Identify which cell holds the provided text, then report its (X, Y) central coordinate. 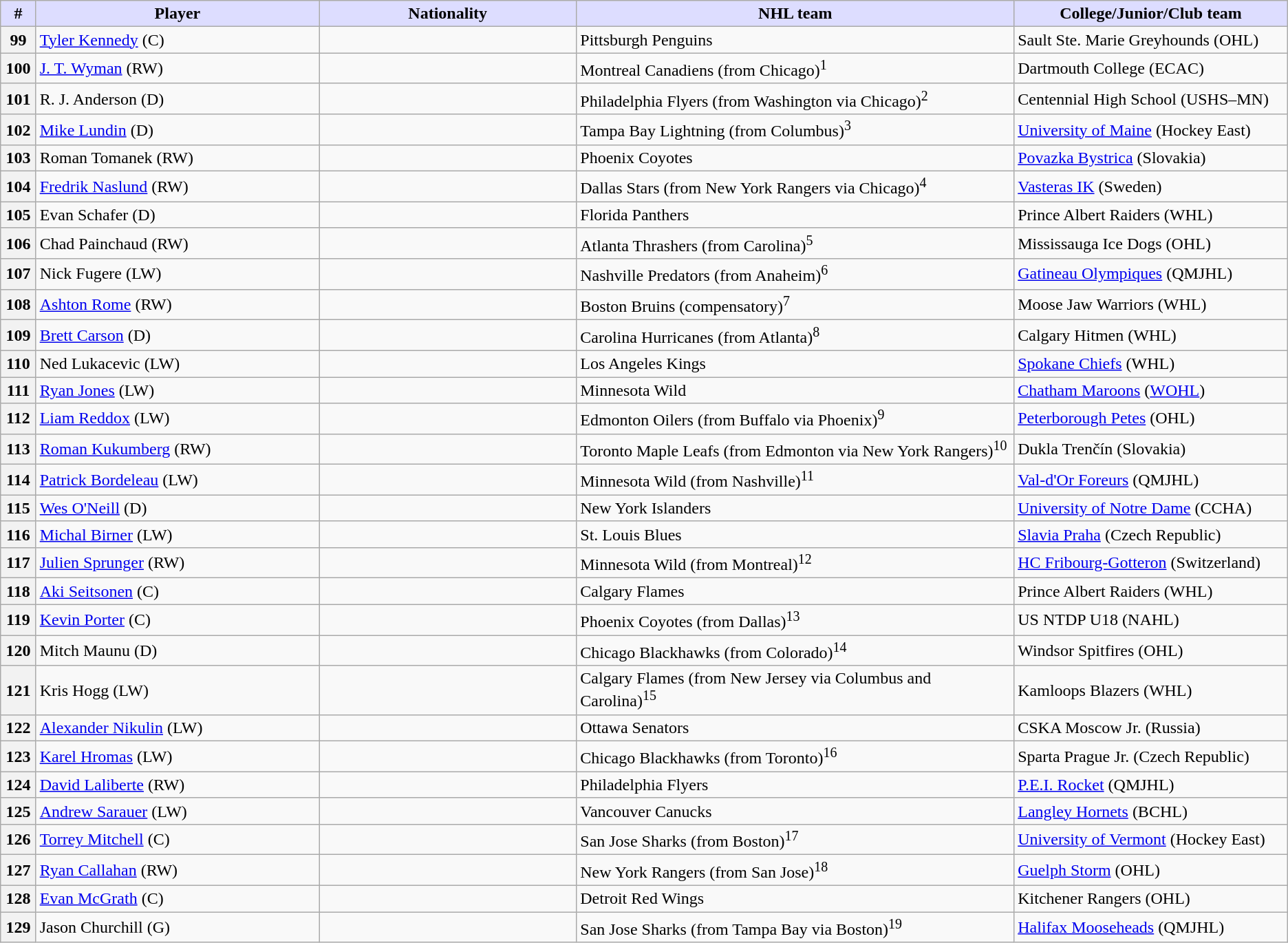
110 (18, 363)
Ashton Rome (RW) (178, 304)
124 (18, 785)
Ryan Jones (LW) (178, 390)
Guelph Storm (OHL) (1151, 870)
Edmonton Oilers (from Buffalo via Phoenix)9 (795, 418)
125 (18, 811)
Patrick Bordeleau (LW) (178, 480)
128 (18, 898)
Phoenix Coyotes (795, 158)
Calgary Flames (from New Jersey via Columbus and Carolina)15 (795, 690)
P.E.I. Rocket (QMJHL) (1151, 785)
107 (18, 274)
HC Fribourg-Gotteron (Switzerland) (1151, 563)
106 (18, 244)
Mitch Maunu (D) (178, 651)
Chicago Blackhawks (from Toronto)16 (795, 757)
University of Vermont (Hockey East) (1151, 840)
Mike Lundin (D) (178, 129)
Vasteras IK (Sweden) (1151, 187)
99 (18, 40)
Sault Ste. Marie Greyhounds (OHL) (1151, 40)
Centennial High School (USHS–MN) (1151, 99)
Calgary Hitmen (WHL) (1151, 336)
David Laliberte (RW) (178, 785)
126 (18, 840)
College/Junior/Club team (1151, 14)
Halifax Mooseheads (QMJHL) (1151, 928)
Boston Bruins (compensatory)7 (795, 304)
San Jose Sharks (from Tampa Bay via Boston)19 (795, 928)
University of Notre Dame (CCHA) (1151, 508)
Wes O'Neill (D) (178, 508)
120 (18, 651)
Fredrik Naslund (RW) (178, 187)
Nationality (448, 14)
Alexander Nikulin (LW) (178, 728)
Calgary Flames (795, 591)
Aki Seitsonen (C) (178, 591)
J. T. Wyman (RW) (178, 69)
US NTDP U18 (NAHL) (1151, 619)
Evan Schafer (D) (178, 215)
Povazka Bystrica (Slovakia) (1151, 158)
129 (18, 928)
Windsor Spitfires (OHL) (1151, 651)
R. J. Anderson (D) (178, 99)
Detroit Red Wings (795, 898)
Tampa Bay Lightning (from Columbus)3 (795, 129)
Atlanta Thrashers (from Carolina)5 (795, 244)
Dukla Trenčín (Slovakia) (1151, 449)
Mississauga Ice Dogs (OHL) (1151, 244)
Philadelphia Flyers (from Washington via Chicago)2 (795, 99)
Gatineau Olympiques (QMJHL) (1151, 274)
Ryan Callahan (RW) (178, 870)
Julien Sprunger (RW) (178, 563)
# (18, 14)
Toronto Maple Leafs (from Edmonton via New York Rangers)10 (795, 449)
Tyler Kennedy (C) (178, 40)
113 (18, 449)
119 (18, 619)
Sparta Prague Jr. (Czech Republic) (1151, 757)
115 (18, 508)
CSKA Moscow Jr. (Russia) (1151, 728)
Jason Churchill (G) (178, 928)
112 (18, 418)
121 (18, 690)
Torrey Mitchell (C) (178, 840)
116 (18, 534)
118 (18, 591)
Michal Birner (LW) (178, 534)
Spokane Chiefs (WHL) (1151, 363)
Nick Fugere (LW) (178, 274)
Chad Painchaud (RW) (178, 244)
Peterborough Petes (OHL) (1151, 418)
102 (18, 129)
100 (18, 69)
117 (18, 563)
Moose Jaw Warriors (WHL) (1151, 304)
Kamloops Blazers (WHL) (1151, 690)
Minnesota Wild (from Montreal)12 (795, 563)
111 (18, 390)
Brett Carson (D) (178, 336)
New York Islanders (795, 508)
Ned Lukacevic (LW) (178, 363)
Chatham Maroons (WOHL) (1151, 390)
Los Angeles Kings (795, 363)
Chicago Blackhawks (from Colorado)14 (795, 651)
103 (18, 158)
Ottawa Senators (795, 728)
Andrew Sarauer (LW) (178, 811)
104 (18, 187)
Kris Hogg (LW) (178, 690)
Kitchener Rangers (OHL) (1151, 898)
Dartmouth College (ECAC) (1151, 69)
NHL team (795, 14)
114 (18, 480)
Philadelphia Flyers (795, 785)
109 (18, 336)
Val-d'Or Foreurs (QMJHL) (1151, 480)
Slavia Praha (Czech Republic) (1151, 534)
108 (18, 304)
Minnesota Wild (from Nashville)11 (795, 480)
Liam Reddox (LW) (178, 418)
Florida Panthers (795, 215)
Roman Tomanek (RW) (178, 158)
Minnesota Wild (795, 390)
Vancouver Canucks (795, 811)
Montreal Canadiens (from Chicago)1 (795, 69)
Phoenix Coyotes (from Dallas)13 (795, 619)
St. Louis Blues (795, 534)
127 (18, 870)
Karel Hromas (LW) (178, 757)
Carolina Hurricanes (from Atlanta)8 (795, 336)
Nashville Predators (from Anaheim)6 (795, 274)
Player (178, 14)
University of Maine (Hockey East) (1151, 129)
New York Rangers (from San Jose)18 (795, 870)
122 (18, 728)
Kevin Porter (C) (178, 619)
105 (18, 215)
Pittsburgh Penguins (795, 40)
Evan McGrath (C) (178, 898)
Roman Kukumberg (RW) (178, 449)
San Jose Sharks (from Boston)17 (795, 840)
123 (18, 757)
101 (18, 99)
Langley Hornets (BCHL) (1151, 811)
Dallas Stars (from New York Rangers via Chicago)4 (795, 187)
